Identify which cell holds the provided text, then report its [x, y] central coordinate. 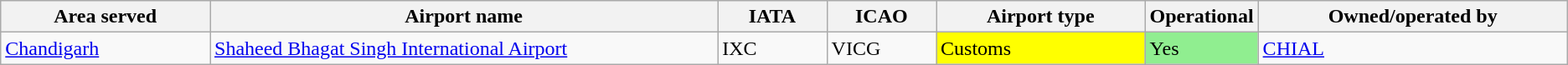
CHIAL [1412, 48]
IXC [772, 48]
Airport type [1040, 17]
IATA [772, 17]
Shaheed Bhagat Singh International Airport [463, 48]
Customs [1040, 48]
Area served [106, 17]
Operational [1201, 17]
Chandigarh [106, 48]
Owned/operated by [1412, 17]
Airport name [463, 17]
ICAO [881, 17]
Yes [1201, 48]
VICG [881, 48]
